Output the (X, Y) coordinate of the center of the cell containing the given text.  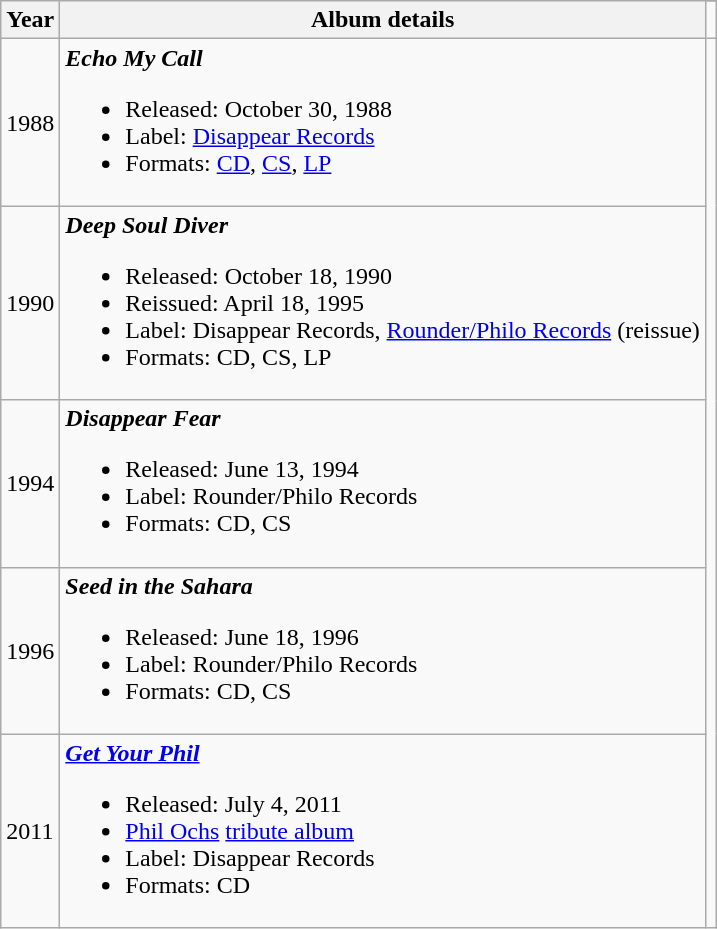
Get Your PhilReleased: July 4, 2011Phil Ochs tribute albumLabel: Disappear RecordsFormats: CD (383, 831)
Disappear FearReleased: June 13, 1994Label: Rounder/Philo RecordsFormats: CD, CS (383, 484)
Deep Soul DiverReleased: October 18, 1990Reissued: April 18, 1995Label: Disappear Records, Rounder/Philo Records (reissue)Formats: CD, CS, LP (383, 303)
Echo My CallReleased: October 30, 1988Label: Disappear RecordsFormats: CD, CS, LP (383, 122)
2011 (30, 831)
Seed in the SaharaReleased: June 18, 1996Label: Rounder/Philo RecordsFormats: CD, CS (383, 650)
1988 (30, 122)
1996 (30, 650)
Year (30, 20)
1994 (30, 484)
Album details (383, 20)
1990 (30, 303)
